Find where the given text appears and provide that cell's center as (X, Y) coordinate. 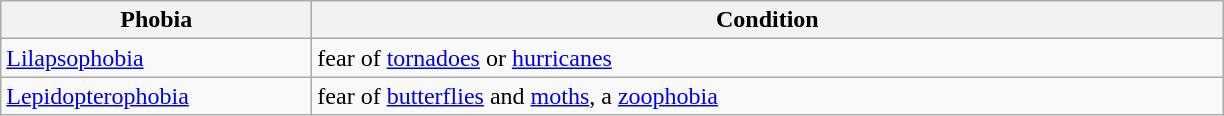
Phobia (156, 20)
Lilapsophobia (156, 58)
Lepidopterophobia (156, 96)
fear of butterflies and moths, a zoophobia (768, 96)
Condition (768, 20)
fear of tornadoes or hurricanes (768, 58)
